For the text-containing cell, return its midpoint in [x, y] coordinate format. 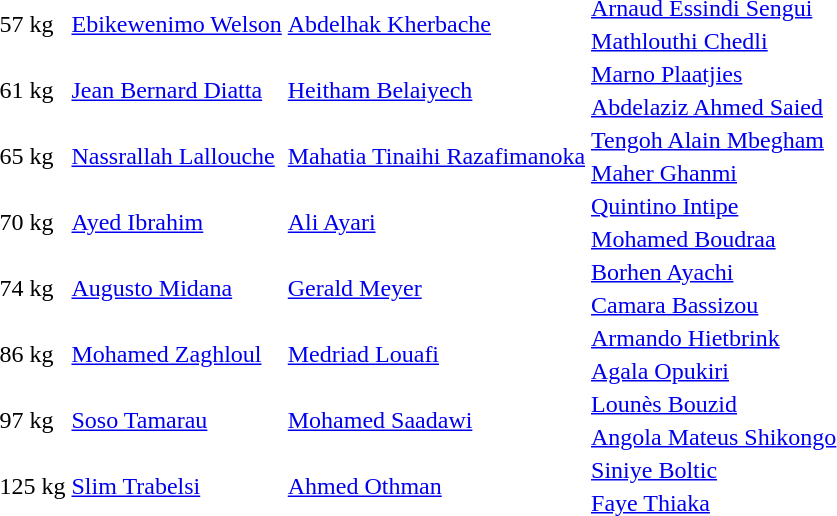
Heitham Belaiyech [436, 90]
Ali Ayari [436, 222]
Nassrallah Lallouche [176, 156]
Soso Tamarau [176, 420]
Ayed Ibrahim [176, 222]
Mohamed Zaghloul [176, 354]
Mohamed Saadawi [436, 420]
Mahatia Tinaihi Razafimanoka [436, 156]
Augusto Midana [176, 288]
Gerald Meyer [436, 288]
Jean Bernard Diatta [176, 90]
Medriad Louafi [436, 354]
